Pinpoint the cell where the given text exists, returning its (X, Y) midpoint coordinate. 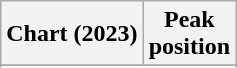
Chart (2023) (72, 34)
Peakposition (189, 34)
